Extract the [x, y] coordinate from the center of the cell holding the provided text.  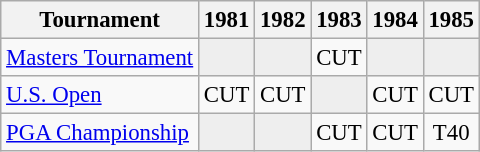
PGA Championship [100, 133]
1981 [227, 20]
Masters Tournament [100, 58]
1982 [283, 20]
1983 [339, 20]
U.S. Open [100, 95]
1985 [451, 20]
1984 [395, 20]
T40 [451, 133]
Tournament [100, 20]
